Output the [X, Y] coordinate of the center of the cell containing the given text.  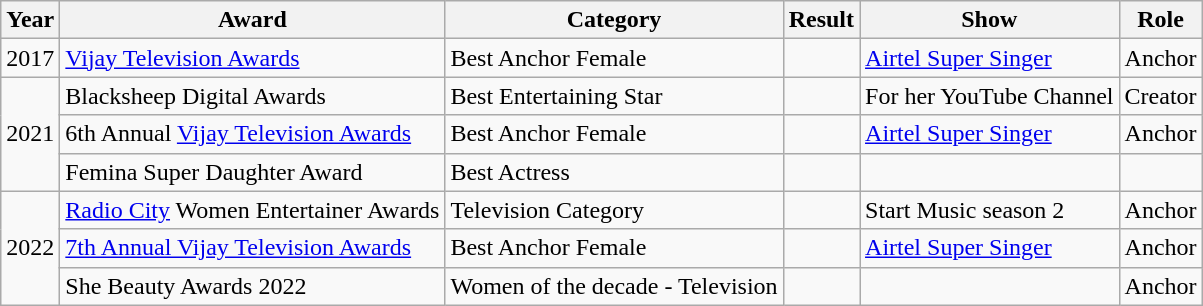
6th Annual Vijay Television Awards [252, 134]
Show [990, 20]
Blacksheep Digital Awards [252, 96]
Television Category [614, 210]
Women of the decade - Television [614, 286]
Result [821, 20]
7th Annual Vijay Television Awards [252, 248]
Category [614, 20]
Creator [1160, 96]
For her YouTube Channel [990, 96]
Start Music season 2 [990, 210]
Best Entertaining Star [614, 96]
Vijay Television Awards [252, 58]
2021 [30, 134]
Role [1160, 20]
Femina Super Daughter Award [252, 172]
Radio City Women Entertainer Awards [252, 210]
Best Actress [614, 172]
2017 [30, 58]
2022 [30, 248]
Award [252, 20]
She Beauty Awards 2022 [252, 286]
Year [30, 20]
